Find where the given text appears and provide that cell's center as [x, y] coordinate. 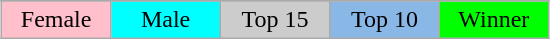
Top 10 [384, 20]
Female [56, 20]
Male [166, 20]
Winner [494, 20]
Top 15 [274, 20]
